Provide the [x, y] coordinate of the cell's center where the given text is located.  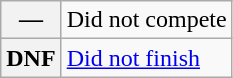
Did not compete [146, 20]
DNF [31, 58]
— [31, 20]
Did not finish [146, 58]
